Find where the given text appears and provide that cell's center as (x, y) coordinate. 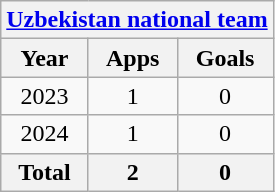
Apps (132, 58)
Goals (225, 58)
2 (132, 172)
Total (45, 172)
2024 (45, 134)
Year (45, 58)
2023 (45, 96)
Uzbekistan national team (137, 20)
